Locate the cell with the specified text and output its [X, Y] center coordinate. 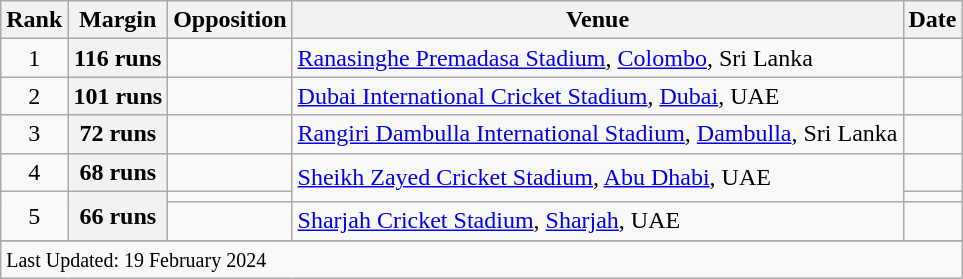
2 [34, 96]
4 [34, 172]
Ranasinghe Premadasa Stadium, Colombo, Sri Lanka [598, 58]
72 runs [118, 134]
Date [932, 20]
1 [34, 58]
Rangiri Dambulla International Stadium, Dambulla, Sri Lanka [598, 134]
Sheikh Zayed Cricket Stadium, Abu Dhabi, UAE [598, 178]
66 runs [118, 216]
101 runs [118, 96]
Sharjah Cricket Stadium, Sharjah, UAE [598, 221]
5 [34, 216]
116 runs [118, 58]
Last Updated: 19 February 2024 [482, 259]
Dubai International Cricket Stadium, Dubai, UAE [598, 96]
Margin [118, 20]
Rank [34, 20]
3 [34, 134]
Venue [598, 20]
68 runs [118, 172]
Opposition [230, 20]
